Return [x, y] of the center of cell containing provided text 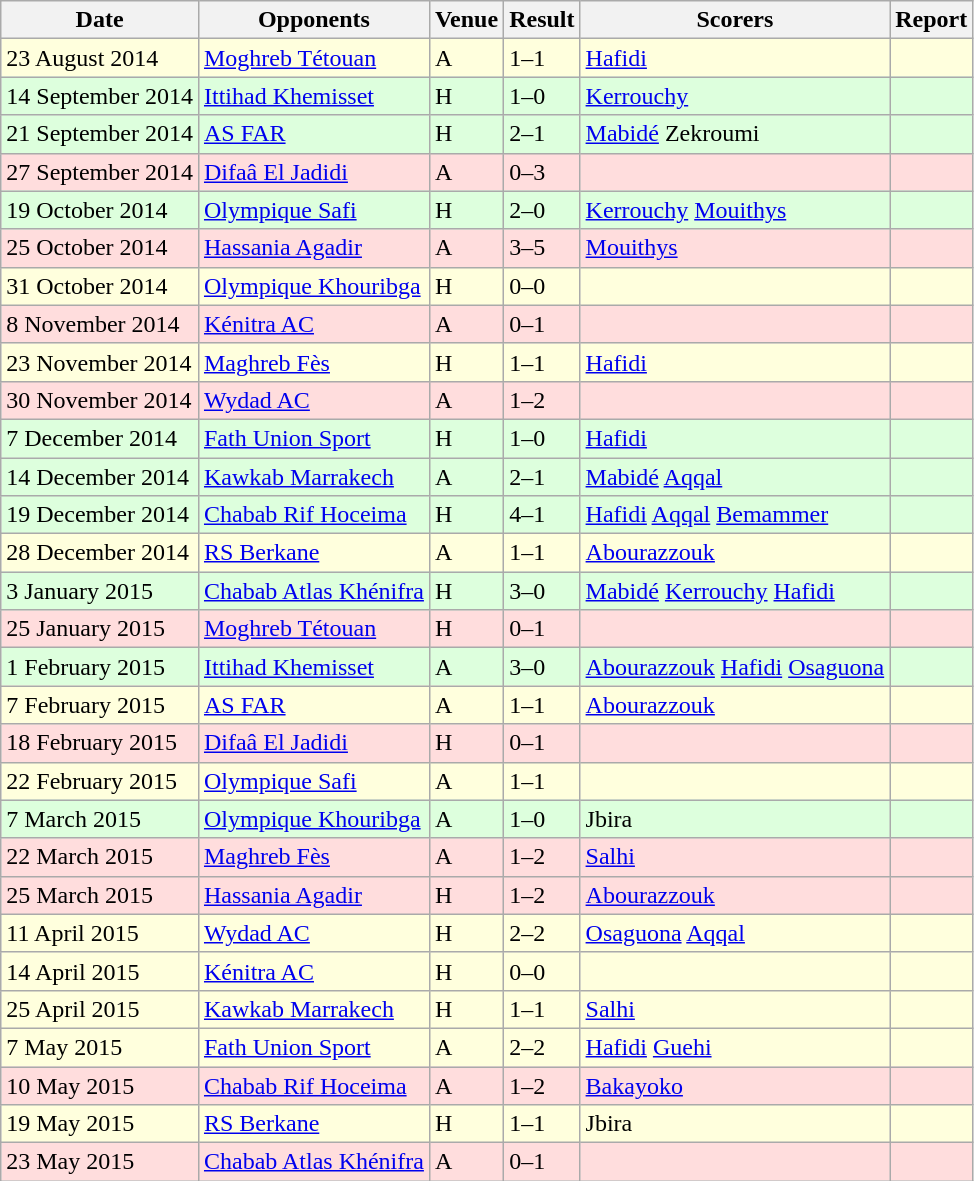
Osaguona Aqqal [735, 933]
25 January 2015 [100, 629]
Opponents [314, 20]
Mabidé Kerrouchy Hafidi [735, 591]
30 November 2014 [100, 400]
7 March 2015 [100, 819]
Abourazzouk Hafidi Osaguona [735, 667]
14 December 2014 [100, 477]
3–5 [542, 248]
28 December 2014 [100, 553]
23 August 2014 [100, 58]
Date [100, 20]
7 December 2014 [100, 438]
14 September 2014 [100, 96]
11 April 2015 [100, 933]
Hafidi Guehi [735, 1047]
19 December 2014 [100, 515]
7 February 2015 [100, 705]
22 February 2015 [100, 781]
25 March 2015 [100, 895]
Result [542, 20]
18 February 2015 [100, 743]
25 April 2015 [100, 1009]
1 February 2015 [100, 667]
19 October 2014 [100, 210]
Report [932, 20]
23 November 2014 [100, 362]
25 October 2014 [100, 248]
4–1 [542, 515]
Venue [466, 20]
31 October 2014 [100, 286]
0–3 [542, 172]
Mabidé Zekroumi [735, 134]
Kerrouchy Mouithys [735, 210]
Scorers [735, 20]
Kerrouchy [735, 96]
19 May 2015 [100, 1124]
23 May 2015 [100, 1162]
Hafidi Aqqal Bemammer [735, 515]
Mabidé Aqqal [735, 477]
14 April 2015 [100, 971]
Mouithys [735, 248]
Bakayoko [735, 1085]
2–0 [542, 210]
21 September 2014 [100, 134]
3 January 2015 [100, 591]
10 May 2015 [100, 1085]
27 September 2014 [100, 172]
22 March 2015 [100, 857]
8 November 2014 [100, 324]
7 May 2015 [100, 1047]
